Search for the cell housing the specified text and yield its [x, y] center coordinate. 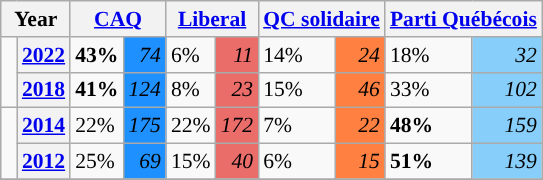
74 [144, 55]
8% [191, 90]
139 [507, 162]
41% [96, 90]
14% [296, 55]
48% [428, 126]
33% [428, 90]
Parti Québécois [464, 19]
40 [238, 162]
32 [507, 55]
2014 [44, 126]
172 [238, 126]
159 [507, 126]
CAQ [118, 19]
46 [360, 90]
11 [238, 55]
175 [144, 126]
69 [144, 162]
25% [96, 162]
2012 [44, 162]
124 [144, 90]
2018 [44, 90]
102 [507, 90]
18% [428, 55]
15 [360, 162]
2022 [44, 55]
Year [36, 19]
24 [360, 55]
Liberal [212, 19]
23 [238, 90]
51% [428, 162]
43% [96, 55]
QC solidaire [322, 19]
22 [360, 126]
7% [296, 126]
